Return the (X, Y) coordinate for the center point of the cell that contains the specified text.  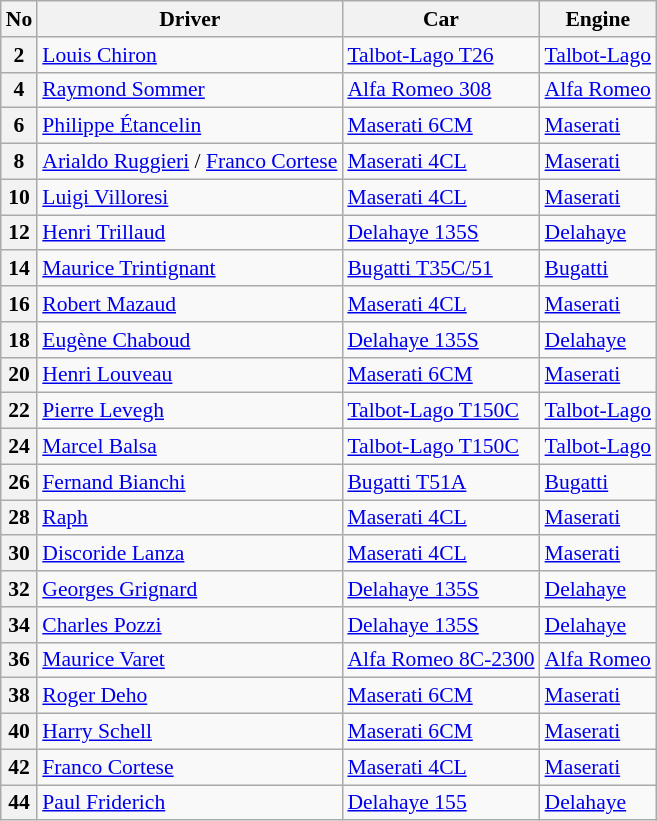
Philippe Étancelin (190, 126)
Charles Pozzi (190, 625)
34 (20, 625)
Alfa Romeo 8C-2300 (440, 660)
Maurice Trintignant (190, 269)
32 (20, 589)
Luigi Villoresi (190, 197)
28 (20, 518)
Discoride Lanza (190, 554)
Talbot-Lago T26 (440, 55)
Harry Schell (190, 732)
42 (20, 767)
Raph (190, 518)
Paul Friderich (190, 803)
Henri Louveau (190, 375)
20 (20, 375)
Marcel Balsa (190, 447)
12 (20, 233)
38 (20, 696)
No (20, 19)
10 (20, 197)
Pierre Levegh (190, 411)
Arialdo Ruggieri / Franco Cortese (190, 162)
Delahaye 155 (440, 803)
8 (20, 162)
6 (20, 126)
30 (20, 554)
44 (20, 803)
Louis Chiron (190, 55)
Robert Mazaud (190, 304)
Henri Trillaud (190, 233)
36 (20, 660)
Georges Grignard (190, 589)
14 (20, 269)
Fernand Bianchi (190, 482)
Maurice Varet (190, 660)
Roger Deho (190, 696)
4 (20, 90)
22 (20, 411)
Engine (598, 19)
26 (20, 482)
Raymond Sommer (190, 90)
Bugatti T35C/51 (440, 269)
2 (20, 55)
16 (20, 304)
18 (20, 340)
Franco Cortese (190, 767)
40 (20, 732)
Driver (190, 19)
Bugatti T51A (440, 482)
Car (440, 19)
Eugène Chaboud (190, 340)
24 (20, 447)
Alfa Romeo 308 (440, 90)
